Provide the [X, Y] coordinate of the cell's center where the given text is located.  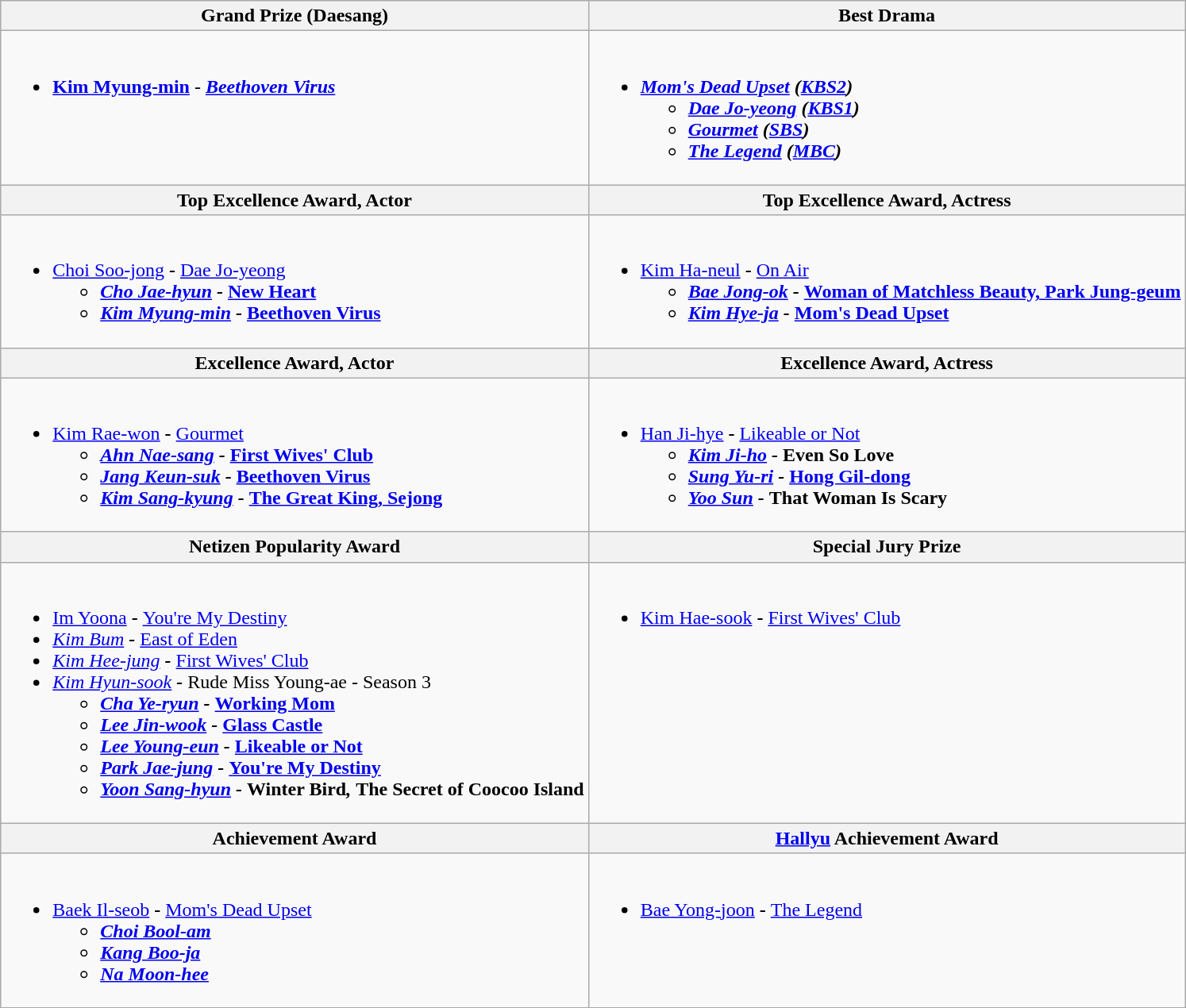
Baek Il-seob - Mom's Dead UpsetChoi Bool-amKang Boo-jaNa Moon-hee [295, 930]
Excellence Award, Actor [295, 363]
Kim Hae-sook - First Wives' Club [887, 692]
Bae Yong-joon - The Legend [887, 930]
Kim Myung-min - Beethoven Virus [295, 108]
Mom's Dead Upset (KBS2)Dae Jo-yeong (KBS1)Gourmet (SBS)The Legend (MBC) [887, 108]
Grand Prize (Daesang) [295, 16]
Achievement Award [295, 838]
Hallyu Achievement Award [887, 838]
Kim Ha-neul - On AirBae Jong-ok - Woman of Matchless Beauty, Park Jung-geumKim Hye-ja - Mom's Dead Upset [887, 281]
Choi Soo-jong - Dae Jo-yeongCho Jae-hyun - New HeartKim Myung-min - Beethoven Virus [295, 281]
Kim Rae-won - GourmetAhn Nae-sang - First Wives' ClubJang Keun-suk - Beethoven VirusKim Sang-kyung - The Great King, Sejong [295, 455]
Han Ji-hye - Likeable or NotKim Ji-ho - Even So LoveSung Yu-ri - Hong Gil-dongYoo Sun - That Woman Is Scary [887, 455]
Netizen Popularity Award [295, 547]
Special Jury Prize [887, 547]
Top Excellence Award, Actress [887, 200]
Best Drama [887, 16]
Top Excellence Award, Actor [295, 200]
Excellence Award, Actress [887, 363]
